Search for the cell housing the specified text and yield its [X, Y] center coordinate. 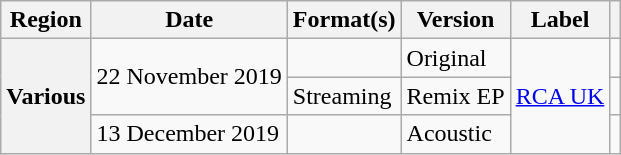
Streaming [344, 96]
Region [46, 20]
Acoustic [456, 134]
Version [456, 20]
RCA UK [560, 96]
13 December 2019 [189, 134]
Remix EP [456, 96]
Original [456, 58]
Label [560, 20]
22 November 2019 [189, 77]
Various [46, 96]
Date [189, 20]
Format(s) [344, 20]
